Output the (x, y) coordinate of the center of the cell containing the given text.  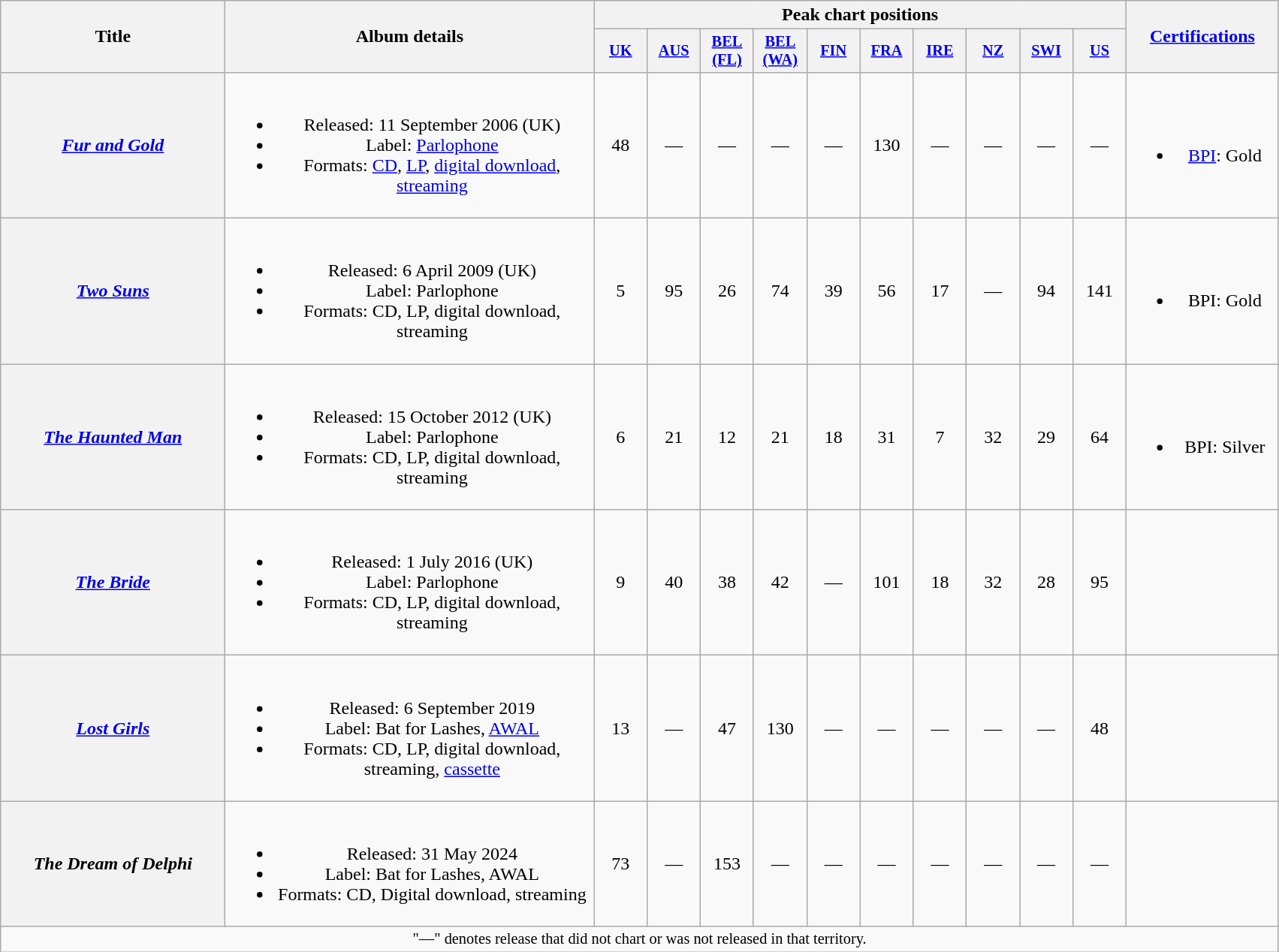
39 (834, 291)
"—" denotes release that did not chart or was not released in that territory. (640, 939)
NZ (993, 51)
Released: 6 September 2019Label: Bat for Lashes, AWALFormats: CD, LP, digital download, streaming, cassette (410, 728)
BEL(FL) (727, 51)
26 (727, 291)
Released: 1 July 2016 (UK)Label: ParlophoneFormats: CD, LP, digital download, streaming (410, 583)
56 (886, 291)
FIN (834, 51)
73 (620, 863)
BEL(WA) (780, 51)
9 (620, 583)
5 (620, 291)
64 (1100, 437)
28 (1047, 583)
Released: 15 October 2012 (UK)Label: ParlophoneFormats: CD, LP, digital download, streaming (410, 437)
74 (780, 291)
IRE (940, 51)
29 (1047, 437)
AUS (674, 51)
Album details (410, 37)
153 (727, 863)
17 (940, 291)
US (1100, 51)
31 (886, 437)
The Bride (113, 583)
BPI: Silver (1202, 437)
Peak chart positions (861, 15)
Lost Girls (113, 728)
The Dream of Delphi (113, 863)
13 (620, 728)
UK (620, 51)
12 (727, 437)
40 (674, 583)
Fur and Gold (113, 145)
Released: 6 April 2009 (UK)Label: ParlophoneFormats: CD, LP, digital download, streaming (410, 291)
Released: 11 September 2006 (UK)Label: ParlophoneFormats: CD, LP, digital download, streaming (410, 145)
FRA (886, 51)
7 (940, 437)
SWI (1047, 51)
Two Suns (113, 291)
141 (1100, 291)
Title (113, 37)
Certifications (1202, 37)
The Haunted Man (113, 437)
6 (620, 437)
47 (727, 728)
101 (886, 583)
Released: 31 May 2024Label: Bat for Lashes, AWALFormats: CD, Digital download, streaming (410, 863)
38 (727, 583)
94 (1047, 291)
42 (780, 583)
